Detect which cell encompasses the target text, then output its [X, Y] center coordinate. 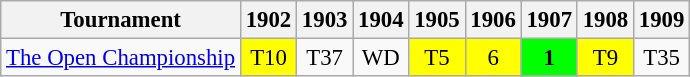
1903 [325, 20]
1902 [268, 20]
The Open Championship [121, 58]
T37 [325, 58]
1906 [493, 20]
T9 [605, 58]
1 [549, 58]
1909 [661, 20]
6 [493, 58]
Tournament [121, 20]
1907 [549, 20]
1908 [605, 20]
T5 [437, 58]
T10 [268, 58]
1905 [437, 20]
1904 [381, 20]
WD [381, 58]
T35 [661, 58]
